Find where the given text appears and provide that cell's center as (x, y) coordinate. 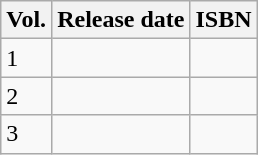
3 (26, 134)
2 (26, 96)
1 (26, 58)
ISBN (224, 20)
Release date (121, 20)
Vol. (26, 20)
